Return the (x, y) coordinate for the center point of the cell that contains the specified text.  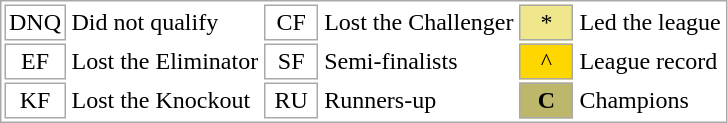
Did not qualify (166, 22)
DNQ (34, 22)
Lost the Challenger (418, 22)
SF (291, 62)
Lost the Knockout (166, 100)
^ (546, 62)
Lost the Eliminator (166, 62)
EF (34, 62)
C (546, 100)
League record (650, 62)
Led the league (650, 22)
Runners-up (418, 100)
Semi-finalists (418, 62)
CF (291, 22)
RU (291, 100)
KF (34, 100)
* (546, 22)
Champions (650, 100)
